Identify which cell holds the provided text, then report its (X, Y) central coordinate. 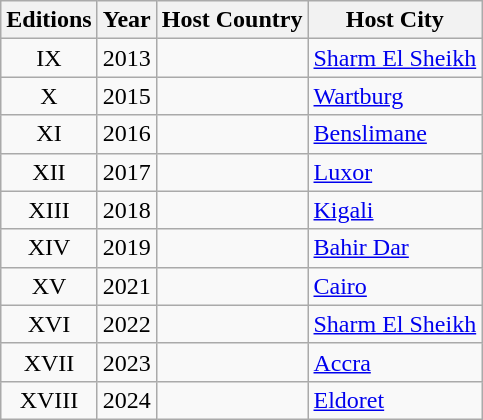
Year (126, 20)
Luxor (395, 172)
XIII (49, 210)
XII (49, 172)
Host Country (232, 20)
Wartburg (395, 96)
2024 (126, 400)
2023 (126, 362)
2022 (126, 324)
XV (49, 286)
Kigali (395, 210)
XI (49, 134)
2016 (126, 134)
XVII (49, 362)
2018 (126, 210)
Host City (395, 20)
XVIII (49, 400)
Bahir Dar (395, 248)
XIV (49, 248)
XVI (49, 324)
2013 (126, 58)
IX (49, 58)
X (49, 96)
2021 (126, 286)
2019 (126, 248)
2017 (126, 172)
Benslimane (395, 134)
2015 (126, 96)
Eldoret (395, 400)
Editions (49, 20)
Accra (395, 362)
Cairo (395, 286)
